Extract the [x, y] coordinate from the center of the cell holding the provided text.  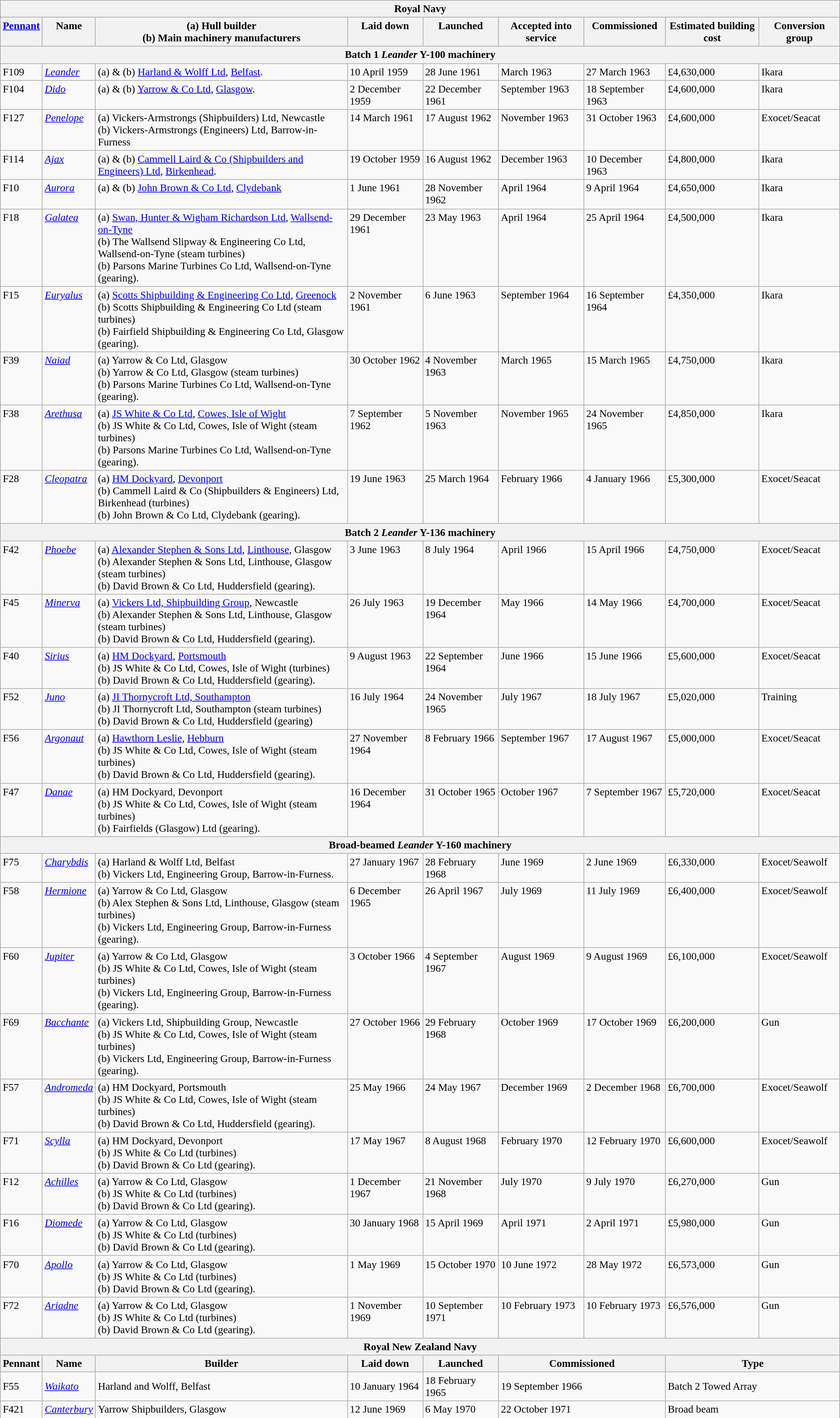
Ajax [69, 165]
Euryalus [69, 319]
Batch 2 Leander Y-136 machinery [420, 532]
17 May 1967 [385, 1153]
8 July 1964 [460, 567]
22 September 1964 [460, 668]
8 February 1966 [460, 756]
February 1970 [541, 1153]
F39 [22, 378]
18 July 1967 [625, 709]
Type [753, 1363]
18 September 1963 [625, 94]
1 May 1969 [385, 1276]
(a) HM Dockyard, Devonport (b) Cammell Laird & Co (Shipbuilders & Engineers) Ltd, Birkenhead (turbines) (b) John Brown & Co Ltd, Clydebank (gearing). [222, 497]
£5,720,000 [712, 810]
March 1965 [541, 378]
12 February 1970 [625, 1153]
£4,630,000 [712, 72]
(a) & (b) John Brown & Co Ltd, Clydebank [222, 194]
F60 [22, 980]
Penelope [69, 130]
(a) HM Dockyard, Portsmouth (b) JS White & Co Ltd, Cowes, Isle of Wight (steam turbines) (b) David Brown & Co Ltd, Huddersfield (gearing). [222, 1105]
22 December 1961 [460, 94]
16 August 1962 [460, 165]
F109 [22, 72]
10 June 1972 [541, 1276]
2 June 1969 [625, 868]
March 1963 [541, 72]
(a) Harland & Wolff Ltd, Belfast (b) Vickers Ltd, Engineering Group, Barrow-in-Furness. [222, 868]
8 August 1968 [460, 1153]
3 June 1963 [385, 567]
£6,573,000 [712, 1276]
(a) Hawthorn Leslie, Hebburn (b) JS White & Co Ltd, Cowes, Isle of Wight (steam turbines) (b) David Brown & Co Ltd, Huddersfield (gearing). [222, 756]
12 June 1969 [385, 1409]
November 1963 [541, 130]
(a) HM Dockyard, Portsmouth (b) JS White & Co Ltd, Cowes, Isle of Wight (turbines) (b) David Brown & Co Ltd, Huddersfield (gearing). [222, 668]
7 September 1962 [385, 438]
£6,330,000 [712, 868]
Accepted into service [541, 31]
Jupiter [69, 980]
Andromeda [69, 1105]
23 May 1963 [460, 248]
16 July 1964 [385, 709]
Apollo [69, 1276]
9 August 1969 [625, 980]
April 1971 [541, 1235]
19 December 1964 [460, 620]
30 October 1962 [385, 378]
28 February 1968 [460, 868]
25 May 1966 [385, 1105]
28 November 1962 [460, 194]
(a) & (b) Yarrow & Co Ltd, Glasgow. [222, 94]
F40 [22, 668]
£6,400,000 [712, 915]
F45 [22, 620]
6 May 1970 [460, 1409]
F57 [22, 1105]
9 August 1963 [385, 668]
24 May 1967 [460, 1105]
August 1969 [541, 980]
15 March 1965 [625, 378]
15 April 1966 [625, 567]
F42 [22, 567]
Ariadne [69, 1317]
F71 [22, 1153]
July 1970 [541, 1194]
30 January 1968 [385, 1235]
19 June 1963 [385, 497]
May 1966 [541, 620]
Scylla [69, 1153]
Minerva [69, 620]
11 July 1969 [625, 915]
Charybdis [69, 868]
21 November 1968 [460, 1194]
F72 [22, 1317]
Batch 2 Towed Array [753, 1386]
15 October 1970 [460, 1276]
July 1967 [541, 709]
Waikato [69, 1386]
(a) Vickers-Armstrongs (Shipbuilders) Ltd, Newcastle (b) Vickers-Armstrongs (Engineers) Ltd, Barrow-in-Furness [222, 130]
16 September 1964 [625, 319]
Diomede [69, 1235]
(a) JI Thornycroft Ltd, Southampton (b) JI Thornycroft Ltd, Southampton (steam turbines) (b) David Brown & Co Ltd, Huddersfield (gearing) [222, 709]
26 July 1963 [385, 620]
9 April 1964 [625, 194]
£5,980,000 [712, 1235]
F104 [22, 94]
28 May 1972 [625, 1276]
17 October 1969 [625, 1046]
F69 [22, 1046]
£4,700,000 [712, 620]
31 October 1963 [625, 130]
7 September 1967 [625, 810]
1 June 1961 [385, 194]
10 September 1971 [460, 1317]
Conversion group [800, 31]
April 1966 [541, 567]
15 April 1969 [460, 1235]
F28 [22, 497]
£4,800,000 [712, 165]
Achilles [69, 1194]
17 August 1962 [460, 130]
18 February 1965 [460, 1386]
Aurora [69, 194]
£6,700,000 [712, 1105]
£5,020,000 [712, 709]
June 1966 [541, 668]
(a) HM Dockyard, Devonport (b) JS White & Co Ltd, Cowes, Isle of Wight (steam turbines) (b) Fairfields (Glasgow) Ltd (gearing). [222, 810]
3 October 1966 [385, 980]
£6,600,000 [712, 1153]
September 1967 [541, 756]
(a) HM Dockyard, Devonport (b) JS White & Co Ltd (turbines)(b) David Brown & Co Ltd (gearing). [222, 1153]
14 May 1966 [625, 620]
£6,200,000 [712, 1046]
14 March 1961 [385, 130]
4 September 1967 [460, 980]
4 November 1963 [460, 378]
17 August 1967 [625, 756]
22 October 1971 [582, 1409]
(a) Yarrow & Co Ltd, Glasgow (b) Yarrow & Co Ltd, Glasgow (steam turbines) (b) Parsons Marine Turbines Co Ltd, Wallsend-on-Tyne (gearing). [222, 378]
25 March 1964 [460, 497]
Royal New Zealand Navy [420, 1346]
Juno [69, 709]
Estimated building cost [712, 31]
19 September 1966 [582, 1386]
£4,350,000 [712, 319]
December 1969 [541, 1105]
Broad beam [753, 1409]
Yarrow Shipbuilders, Glasgow [222, 1409]
£5,000,000 [712, 756]
5 November 1963 [460, 438]
2 December 1968 [625, 1105]
25 April 1964 [625, 248]
October 1969 [541, 1046]
£4,850,000 [712, 438]
27 November 1964 [385, 756]
Arethusa [69, 438]
Batch 1 Leander Y-100 machinery [420, 55]
6 December 1965 [385, 915]
(a) Hull builder(b) Main machinery manufacturers [222, 31]
Cleopatra [69, 497]
December 1963 [541, 165]
£6,576,000 [712, 1317]
27 January 1967 [385, 868]
2 November 1961 [385, 319]
F56 [22, 756]
Broad-beamed Leander Y-160 machinery [420, 845]
29 February 1968 [460, 1046]
15 June 1966 [625, 668]
Dido [69, 94]
£4,650,000 [712, 194]
(a) & (b) Harland & Wolff Ltd, Belfast. [222, 72]
September 1963 [541, 94]
Naiad [69, 378]
Phoebe [69, 567]
F18 [22, 248]
1 December 1967 [385, 1194]
Training [800, 709]
(a) & (b) Cammell Laird & Co (Shipbuilders and Engineers) Ltd, Birkenhead. [222, 165]
4 January 1966 [625, 497]
F58 [22, 915]
Danae [69, 810]
£5,600,000 [712, 668]
F15 [22, 319]
Hermione [69, 915]
February 1966 [541, 497]
Sirius [69, 668]
Builder [222, 1363]
F47 [22, 810]
F38 [22, 438]
10 January 1964 [385, 1386]
Bacchante [69, 1046]
£6,100,000 [712, 980]
October 1967 [541, 810]
27 October 1966 [385, 1046]
F10 [22, 194]
F55 [22, 1386]
Harland and Wolff, Belfast [222, 1386]
16 December 1964 [385, 810]
28 June 1961 [460, 72]
27 March 1963 [625, 72]
9 July 1970 [625, 1194]
F52 [22, 709]
F12 [22, 1194]
F114 [22, 165]
2 December 1959 [385, 94]
29 December 1961 [385, 248]
1 November 1969 [385, 1317]
10 April 1959 [385, 72]
19 October 1959 [385, 165]
Leander [69, 72]
£5,300,000 [712, 497]
10 December 1963 [625, 165]
Canterbury [69, 1409]
£4,500,000 [712, 248]
31 October 1965 [460, 810]
June 1969 [541, 868]
F70 [22, 1276]
F16 [22, 1235]
September 1964 [541, 319]
6 June 1963 [460, 319]
F421 [22, 1409]
Galatea [69, 248]
2 April 1971 [625, 1235]
Royal Navy [420, 9]
F75 [22, 868]
November 1965 [541, 438]
July 1969 [541, 915]
F127 [22, 130]
Argonaut [69, 756]
26 April 1967 [460, 915]
£6,270,000 [712, 1194]
